Return the (x, y) coordinate for the center point of the cell that contains the specified text.  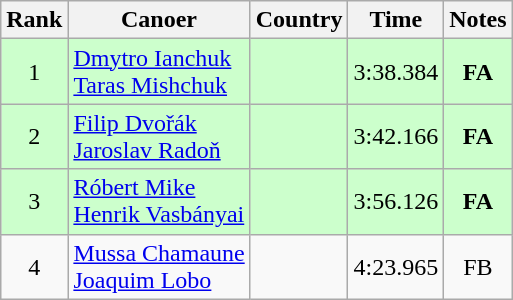
Rank (34, 20)
Time (396, 20)
Canoer (159, 20)
3:42.166 (396, 136)
Country (299, 20)
3 (34, 202)
4:23.965 (396, 266)
Róbert MikeHenrik Vasbányai (159, 202)
FB (478, 266)
1 (34, 72)
3:38.384 (396, 72)
Mussa ChamauneJoaquim Lobo (159, 266)
4 (34, 266)
Notes (478, 20)
Dmytro IanchukTaras Mishchuk (159, 72)
2 (34, 136)
Filip DvořákJaroslav Radoň (159, 136)
3:56.126 (396, 202)
